Scan for the cell matching the given text and deliver its (x, y) coordinate at center. 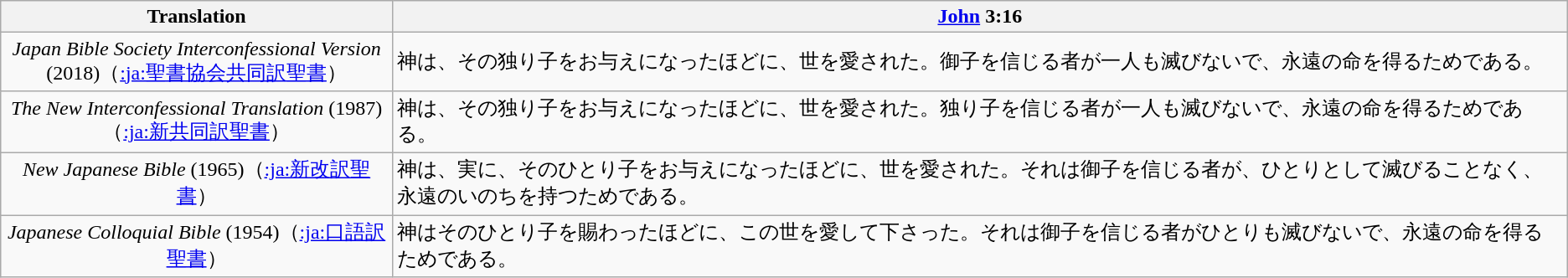
神は、その独り子をお与えになったほどに、世を愛された。独り子を信じる者が一人も滅びないで、永遠の命を得るためである。 (980, 121)
神はそのひとり子を賜わったほどに、この世を愛して下さった。それは御子を信じる者がひとりも滅びないで、永遠の命を得るためである。 (980, 245)
New Japanese Bible (1965)（:ja:新改訳聖書） (197, 183)
神は、実に、そのひとり子をお与えになったほどに、世を愛された。それは御子を信じる者が、ひとりとして滅びることなく、永遠のいのちを持つためである。 (980, 183)
Japan Bible Society Interconfessional Version (2018)（:ja:聖書協会共同訳聖書） (197, 62)
The New Interconfessional Translation (1987)（:ja:新共同訳聖書） (197, 121)
神は、その独り子をお与えになったほどに、世を愛された。御子を信じる者が一人も滅びないで、永遠の命を得るためである。 (980, 62)
Translation (197, 17)
Japanese Colloquial Bible (1954)（:ja:口語訳聖書） (197, 245)
John 3:16 (980, 17)
